Capture the cell that displays the provided text and extract its [x, y] central coordinate. 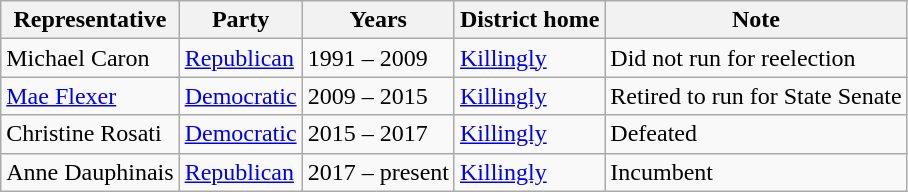
Mae Flexer [90, 96]
Did not run for reelection [756, 58]
2015 – 2017 [378, 134]
2009 – 2015 [378, 96]
Incumbent [756, 172]
Retired to run for State Senate [756, 96]
Note [756, 20]
Michael Caron [90, 58]
Defeated [756, 134]
Years [378, 20]
Anne Dauphinais [90, 172]
1991 – 2009 [378, 58]
2017 – present [378, 172]
Representative [90, 20]
District home [529, 20]
Christine Rosati [90, 134]
Party [240, 20]
